Search for the cell housing the specified text and yield its [x, y] center coordinate. 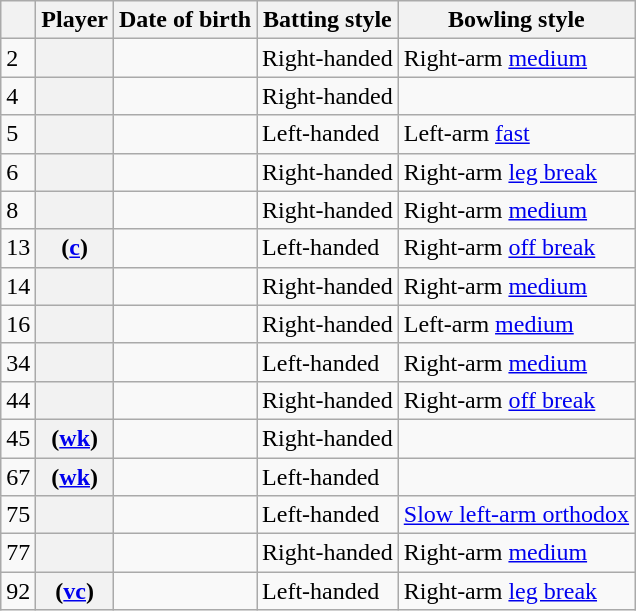
(vc) [75, 591]
2 [18, 58]
Player [75, 20]
Slow left-arm orthodox [516, 515]
14 [18, 286]
4 [18, 96]
34 [18, 362]
Left-arm medium [516, 324]
6 [18, 172]
92 [18, 591]
75 [18, 515]
77 [18, 553]
Left-arm fast [516, 134]
13 [18, 248]
67 [18, 477]
8 [18, 210]
16 [18, 324]
Date of birth [186, 20]
5 [18, 134]
Batting style [328, 20]
44 [18, 400]
45 [18, 438]
Bowling style [516, 20]
(c) [75, 248]
